Determine the (x, y) coordinate at the center of the cell enclosing the given text.  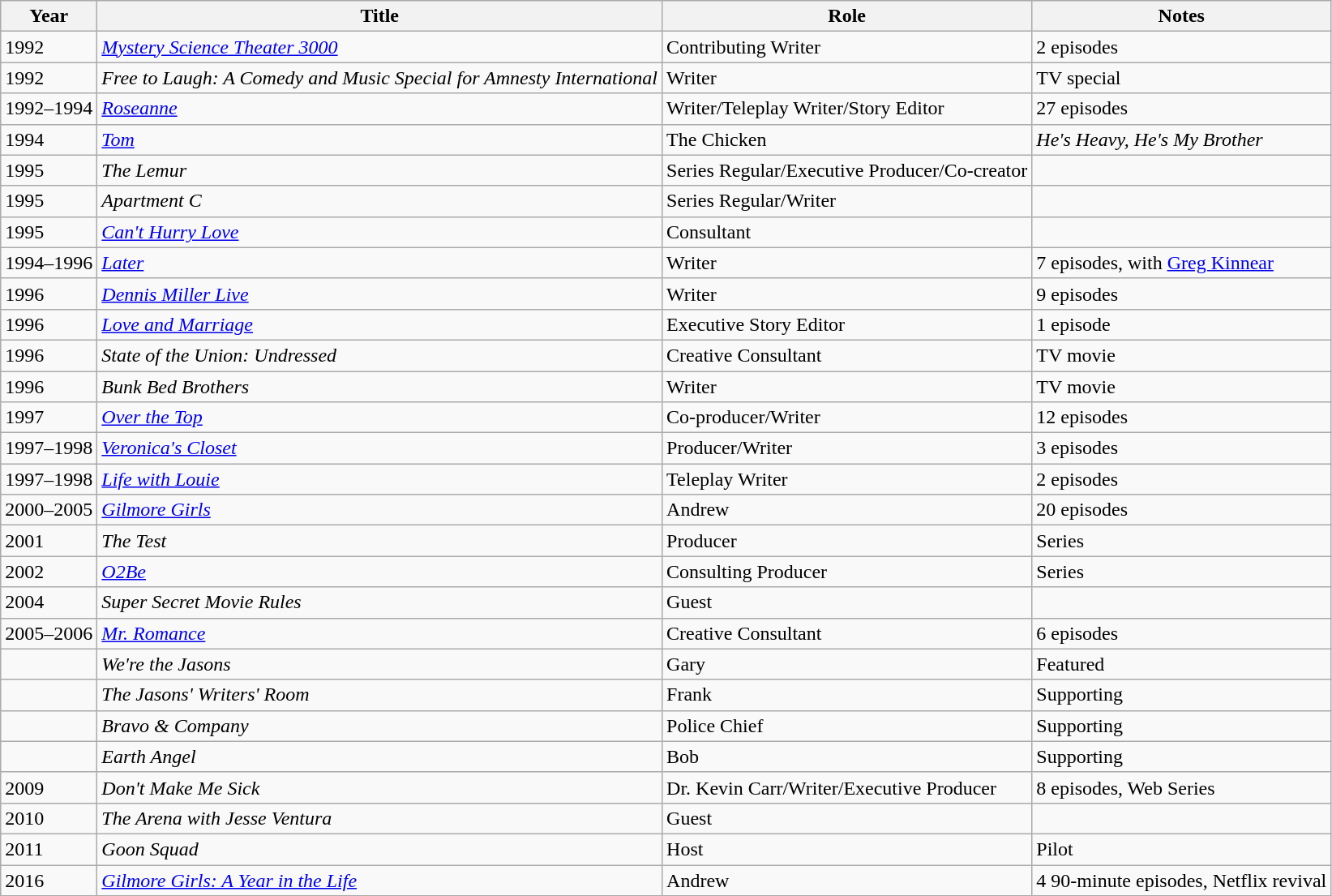
12 episodes (1182, 418)
6 episodes (1182, 633)
The Lemur (379, 170)
Teleplay Writer (847, 479)
1997 (49, 418)
Earth Angel (379, 757)
2010 (49, 818)
Veronica's Closet (379, 448)
Host (847, 849)
8 episodes, Web Series (1182, 787)
The Test (379, 541)
Police Chief (847, 726)
2001 (49, 541)
2016 (49, 880)
Gilmore Girls (379, 510)
Role (847, 16)
State of the Union: Undressed (379, 355)
Frank (847, 695)
4 90-minute episodes, Netflix revival (1182, 880)
2000–2005 (49, 510)
Executive Story Editor (847, 324)
Title (379, 16)
The Chicken (847, 139)
27 episodes (1182, 109)
Goon Squad (379, 849)
Dennis Miller Live (379, 294)
2011 (49, 849)
Featured (1182, 664)
Pilot (1182, 849)
Dr. Kevin Carr/Writer/Executive Producer (847, 787)
Roseanne (379, 109)
Bunk Bed Brothers (379, 387)
Co-producer/Writer (847, 418)
The Jasons' Writers' Room (379, 695)
Writer/Teleplay Writer/Story Editor (847, 109)
He's Heavy, He's My Brother (1182, 139)
Year (49, 16)
3 episodes (1182, 448)
TV special (1182, 78)
Producer/Writer (847, 448)
Mystery Science Theater 3000 (379, 47)
Consultant (847, 232)
Super Secret Movie Rules (379, 602)
1994–1996 (49, 263)
Don't Make Me Sick (379, 787)
Over the Top (379, 418)
2005–2006 (49, 633)
1994 (49, 139)
Bob (847, 757)
20 episodes (1182, 510)
Consulting Producer (847, 572)
1 episode (1182, 324)
Free to Laugh: A Comedy and Music Special for Amnesty International (379, 78)
Later (379, 263)
Gilmore Girls: A Year in the Life (379, 880)
Tom (379, 139)
9 episodes (1182, 294)
Apartment C (379, 201)
The Arena with Jesse Ventura (379, 818)
O2Be (379, 572)
Life with Louie (379, 479)
Notes (1182, 16)
Can't Hurry Love (379, 232)
Gary (847, 664)
We're the Jasons (379, 664)
Producer (847, 541)
Contributing Writer (847, 47)
1992–1994 (49, 109)
2002 (49, 572)
Mr. Romance (379, 633)
2009 (49, 787)
Bravo & Company (379, 726)
7 episodes, with Greg Kinnear (1182, 263)
Series Regular/Writer (847, 201)
Series Regular/Executive Producer/Co-creator (847, 170)
2004 (49, 602)
Love and Marriage (379, 324)
